Detect which cell encompasses the target text, then output its (X, Y) center coordinate. 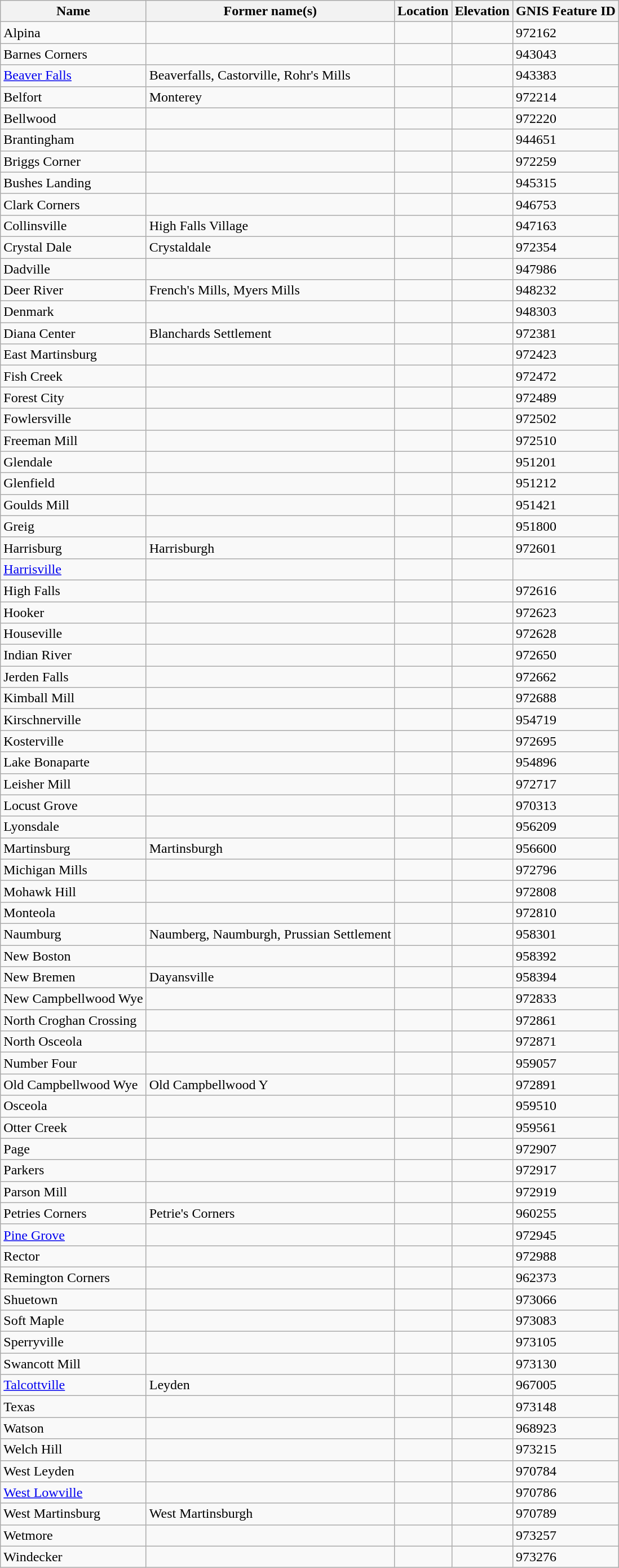
Texas (73, 1407)
972919 (565, 1192)
Crystaldale (270, 247)
972796 (565, 870)
972650 (565, 655)
Harrisburgh (270, 548)
Deer River (73, 290)
Belfort (73, 97)
972354 (565, 247)
Bellwood (73, 118)
GNIS Feature ID (565, 11)
967005 (565, 1385)
East Martinsburg (73, 355)
968923 (565, 1428)
Monteola (73, 913)
Michigan Mills (73, 870)
951201 (565, 462)
Remington Corners (73, 1278)
Locust Grove (73, 805)
Clark Corners (73, 204)
946753 (565, 204)
972907 (565, 1149)
Lake Bonaparte (73, 763)
954896 (565, 763)
973215 (565, 1450)
972616 (565, 591)
959510 (565, 1106)
Lyonsdale (73, 827)
Harrisville (73, 569)
Watson (73, 1428)
972833 (565, 999)
Glendale (73, 462)
Swancott Mill (73, 1364)
Glenfield (73, 483)
New Boston (73, 956)
Osceola (73, 1106)
951212 (565, 483)
Rector (73, 1256)
951800 (565, 526)
Blanchards Settlement (270, 333)
948232 (565, 290)
972988 (565, 1256)
948303 (565, 312)
956600 (565, 848)
Soft Maple (73, 1321)
Freeman Mill (73, 441)
Shuetown (73, 1299)
943043 (565, 54)
Otter Creek (73, 1127)
Beaver Falls (73, 76)
West Lowville (73, 1492)
North Osceola (73, 1042)
973105 (565, 1342)
New Bremen (73, 977)
958392 (565, 956)
973148 (565, 1407)
972510 (565, 441)
972871 (565, 1042)
972861 (565, 1020)
Briggs Corner (73, 161)
Talcottville (73, 1385)
970786 (565, 1492)
972688 (565, 698)
Sperryville (73, 1342)
972623 (565, 612)
Naumberg, Naumburgh, Prussian Settlement (270, 934)
Alpina (73, 33)
973257 (565, 1535)
972662 (565, 677)
Houseville (73, 634)
Martinsburgh (270, 848)
951421 (565, 505)
972891 (565, 1085)
956209 (565, 827)
972808 (565, 891)
High Falls (73, 591)
West Leyden (73, 1471)
New Campbellwood Wye (73, 999)
Jerden Falls (73, 677)
972502 (565, 419)
972628 (565, 634)
Forest City (73, 398)
Hooker (73, 612)
Pine Grove (73, 1235)
Old Campbellwood Wye (73, 1085)
Old Campbellwood Y (270, 1085)
972810 (565, 913)
Leisher Mill (73, 784)
972472 (565, 376)
Barnes Corners (73, 54)
972220 (565, 118)
Kirschnerville (73, 720)
Former name(s) (270, 11)
Beaverfalls, Castorville, Rohr's Mills (270, 76)
970313 (565, 805)
973130 (565, 1364)
972423 (565, 355)
943383 (565, 76)
Kosterville (73, 741)
958394 (565, 977)
Diana Center (73, 333)
Denmark (73, 312)
Indian River (73, 655)
Parkers (73, 1170)
High Falls Village (270, 226)
Dadville (73, 269)
Crystal Dale (73, 247)
972917 (565, 1170)
Location (423, 11)
Number Four (73, 1063)
Fish Creek (73, 376)
Brantingham (73, 140)
972695 (565, 741)
973066 (565, 1299)
West Martinsburgh (270, 1514)
972601 (565, 548)
Elevation (482, 11)
Name (73, 11)
Wetmore (73, 1535)
Windecker (73, 1557)
Collinsville (73, 226)
970784 (565, 1471)
Martinsburg (73, 848)
Parson Mill (73, 1192)
947986 (565, 269)
Petries Corners (73, 1213)
959057 (565, 1063)
West Martinsburg (73, 1514)
Petrie's Corners (270, 1213)
Leyden (270, 1385)
959561 (565, 1127)
Harrisburg (73, 548)
Greig (73, 526)
962373 (565, 1278)
972259 (565, 161)
Fowlersville (73, 419)
Mohawk Hill (73, 891)
Kimball Mill (73, 698)
972717 (565, 784)
Bushes Landing (73, 183)
972381 (565, 333)
954719 (565, 720)
945315 (565, 183)
972489 (565, 398)
Welch Hill (73, 1450)
972214 (565, 97)
947163 (565, 226)
972162 (565, 33)
972945 (565, 1235)
973276 (565, 1557)
North Croghan Crossing (73, 1020)
944651 (565, 140)
Dayansville (270, 977)
Goulds Mill (73, 505)
960255 (565, 1213)
Page (73, 1149)
958301 (565, 934)
Naumburg (73, 934)
French's Mills, Myers Mills (270, 290)
970789 (565, 1514)
Monterey (270, 97)
973083 (565, 1321)
